Extract the [X, Y] coordinate from the center of the cell holding the provided text.  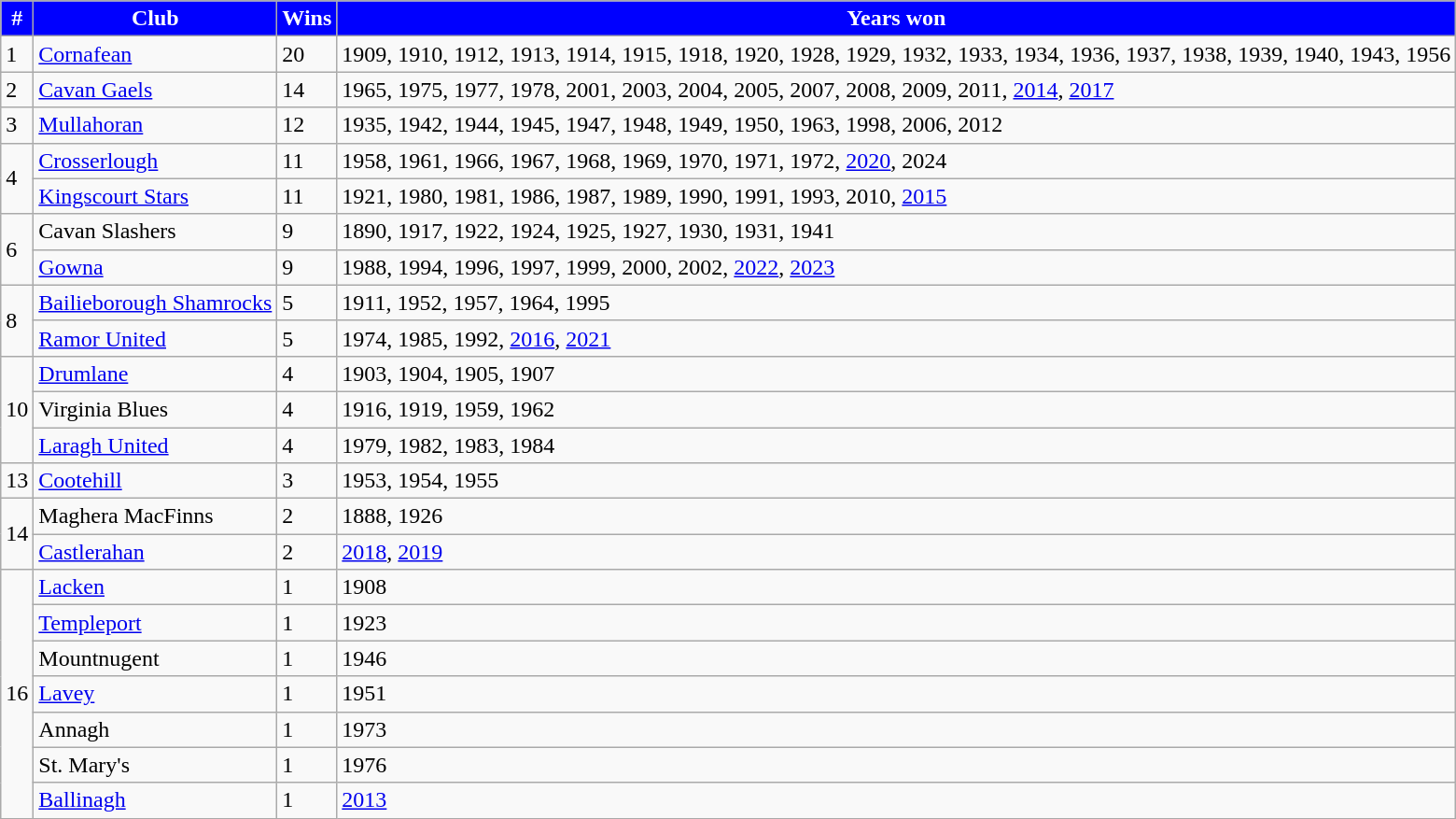
1909, 1910, 1912, 1913, 1914, 1915, 1918, 1920, 1928, 1929, 1932, 1933, 1934, 1936, 1937, 1938, 1939, 1940, 1943, 1956 [896, 54]
1976 [896, 765]
6 [17, 249]
Lacken [155, 587]
2013 [896, 800]
1921, 1980, 1981, 1986, 1987, 1989, 1990, 1991, 1993, 2010, 2015 [896, 196]
Laragh United [155, 445]
Cavan Slashers [155, 232]
Annagh [155, 729]
Maghera MacFinns [155, 516]
Wins [307, 19]
Lavey [155, 694]
1946 [896, 658]
Castlerahan [155, 552]
Gowna [155, 267]
1888, 1926 [896, 516]
1935, 1942, 1944, 1945, 1947, 1948, 1949, 1950, 1963, 1998, 2006, 2012 [896, 125]
1923 [896, 623]
1951 [896, 694]
Templeport [155, 623]
Ballinagh [155, 800]
12 [307, 125]
Bailieborough Shamrocks [155, 303]
Club [155, 19]
1903, 1904, 1905, 1907 [896, 374]
Drumlane [155, 374]
1973 [896, 729]
1988, 1994, 1996, 1997, 1999, 2000, 2002, 2022, 2023 [896, 267]
1911, 1952, 1957, 1964, 1995 [896, 303]
20 [307, 54]
Crosserlough [155, 161]
8 [17, 320]
1974, 1985, 1992, 2016, 2021 [896, 338]
1908 [896, 587]
Years won [896, 19]
1890, 1917, 1922, 1924, 1925, 1927, 1930, 1931, 1941 [896, 232]
2018, 2019 [896, 552]
Mountnugent [155, 658]
1979, 1982, 1983, 1984 [896, 445]
Cootehill [155, 481]
1916, 1919, 1959, 1962 [896, 409]
St. Mary's [155, 765]
10 [17, 409]
Kingscourt Stars [155, 196]
Cavan Gaels [155, 90]
Cornafean [155, 54]
16 [17, 694]
Mullahoran [155, 125]
1953, 1954, 1955 [896, 481]
13 [17, 481]
Ramor United [155, 338]
1965, 1975, 1977, 1978, 2001, 2003, 2004, 2005, 2007, 2008, 2009, 2011, 2014, 2017 [896, 90]
Virginia Blues [155, 409]
# [17, 19]
1958, 1961, 1966, 1967, 1968, 1969, 1970, 1971, 1972, 2020, 2024 [896, 161]
